Return [X, Y] of the center of cell containing provided text 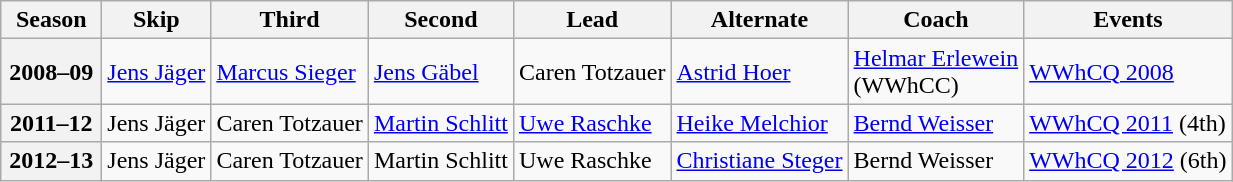
Helmar Erlewein(WWhCC) [936, 72]
Astrid Hoer [760, 72]
Skip [156, 20]
Alternate [760, 20]
Second [440, 20]
2008–09 [52, 72]
Coach [936, 20]
Jens Gäbel [440, 72]
WWhCQ 2012 (6th) [1128, 161]
Christiane Steger [760, 161]
Third [290, 20]
2012–13 [52, 161]
WWhCQ 2008 [1128, 72]
Events [1128, 20]
Season [52, 20]
2011–12 [52, 123]
Heike Melchior [760, 123]
WWhCQ 2011 (4th) [1128, 123]
Marcus Sieger [290, 72]
Lead [592, 20]
